Return (X, Y) of the center of cell containing provided text 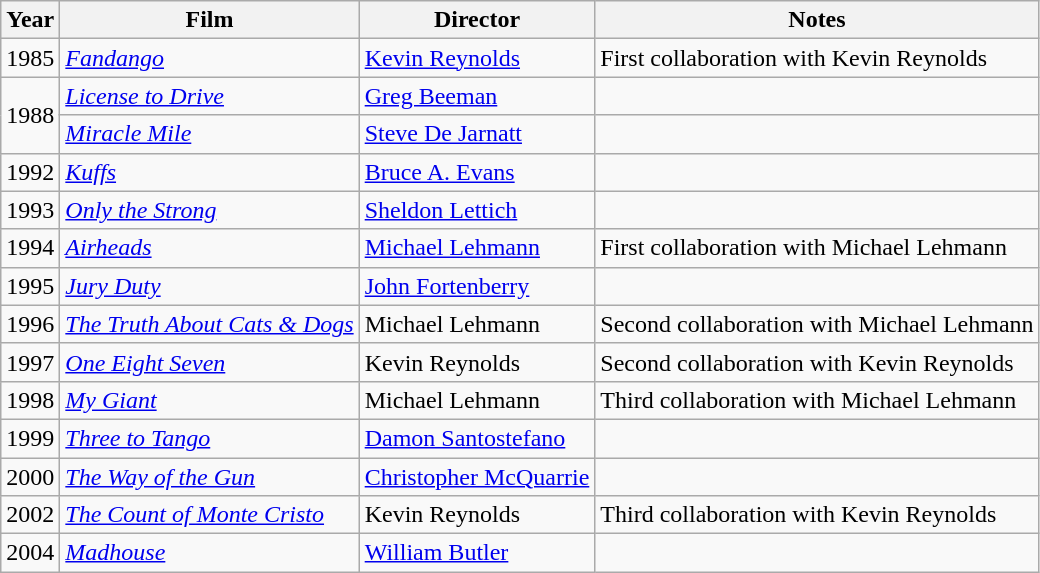
Third collaboration with Kevin Reynolds (817, 515)
2002 (30, 515)
Steve De Jarnatt (477, 134)
Jury Duty (210, 286)
Kuffs (210, 172)
Notes (817, 20)
1999 (30, 438)
1996 (30, 324)
Christopher McQuarrie (477, 477)
First collaboration with Kevin Reynolds (817, 58)
Second collaboration with Michael Lehmann (817, 324)
John Fortenberry (477, 286)
Bruce A. Evans (477, 172)
1998 (30, 400)
My Giant (210, 400)
The Way of the Gun (210, 477)
1992 (30, 172)
License to Drive (210, 96)
1993 (30, 210)
One Eight Seven (210, 362)
First collaboration with Michael Lehmann (817, 248)
Fandango (210, 58)
Film (210, 20)
Second collaboration with Kevin Reynolds (817, 362)
2000 (30, 477)
1994 (30, 248)
The Count of Monte Cristo (210, 515)
The Truth About Cats & Dogs (210, 324)
1985 (30, 58)
2004 (30, 553)
Year (30, 20)
Madhouse (210, 553)
Third collaboration with Michael Lehmann (817, 400)
1997 (30, 362)
Miracle Mile (210, 134)
Airheads (210, 248)
William Butler (477, 553)
Sheldon Lettich (477, 210)
1988 (30, 115)
Director (477, 20)
1995 (30, 286)
Only the Strong (210, 210)
Damon Santostefano (477, 438)
Three to Tango (210, 438)
Greg Beeman (477, 96)
